Return the [X, Y] coordinate for the center point of the cell that contains the specified text.  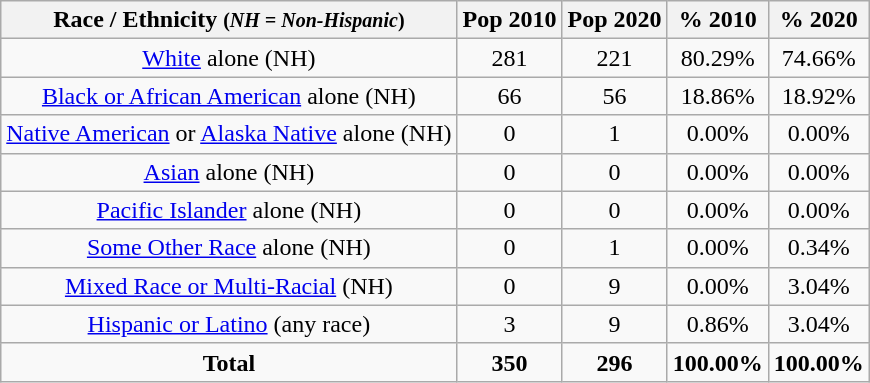
66 [510, 96]
0.86% [718, 324]
Asian alone (NH) [229, 172]
% 2010 [718, 20]
Hispanic or Latino (any race) [229, 324]
Total [229, 362]
296 [614, 362]
0.34% [818, 248]
Black or African American alone (NH) [229, 96]
Some Other Race alone (NH) [229, 248]
Pacific Islander alone (NH) [229, 210]
White alone (NH) [229, 58]
56 [614, 96]
Pop 2020 [614, 20]
281 [510, 58]
Race / Ethnicity (NH = Non-Hispanic) [229, 20]
350 [510, 362]
74.66% [818, 58]
80.29% [718, 58]
% 2020 [818, 20]
Native American or Alaska Native alone (NH) [229, 134]
Pop 2010 [510, 20]
221 [614, 58]
18.92% [818, 96]
3 [510, 324]
Mixed Race or Multi-Racial (NH) [229, 286]
18.86% [718, 96]
